Capture the cell that displays the provided text and extract its (X, Y) central coordinate. 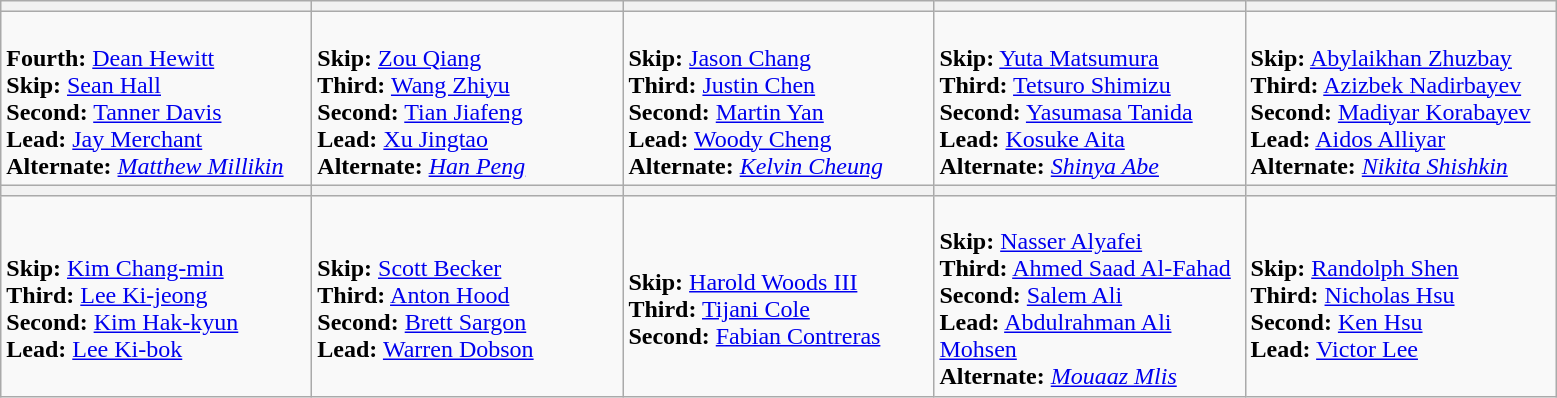
Skip: Nasser Alyafei Third: Ahmed Saad Al-Fahad Second: Salem Ali Lead: Abdulrahman Ali Mohsen Alternate: Mouaaz Mlis (1090, 296)
Skip: Zou Qiang Third: Wang Zhiyu Second: Tian Jiafeng Lead: Xu Jingtao Alternate: Han Peng (468, 98)
Skip: Scott Becker Third: Anton Hood Second: Brett Sargon Lead: Warren Dobson (468, 296)
Skip: Harold Woods III Third: Tijani Cole Second: Fabian Contreras (778, 296)
Skip: Kim Chang-min Third: Lee Ki-jeong Second: Kim Hak-kyun Lead: Lee Ki-bok (156, 296)
Skip: Jason Chang Third: Justin Chen Second: Martin Yan Lead: Woody Cheng Alternate: Kelvin Cheung (778, 98)
Skip: Randolph Shen Third: Nicholas Hsu Second: Ken Hsu Lead: Victor Lee (1400, 296)
Skip: Abylaikhan Zhuzbay Third: Azizbek Nadirbayev Second: Madiyar Korabayev Lead: Aidos Alliyar Alternate: Nikita Shishkin (1400, 98)
Fourth: Dean Hewitt Skip: Sean Hall Second: Tanner Davis Lead: Jay Merchant Alternate: Matthew Millikin (156, 98)
Skip: Yuta Matsumura Third: Tetsuro Shimizu Second: Yasumasa Tanida Lead: Kosuke Aita Alternate: Shinya Abe (1090, 98)
